Determine the [x, y] coordinate at the center of the cell enclosing the given text.  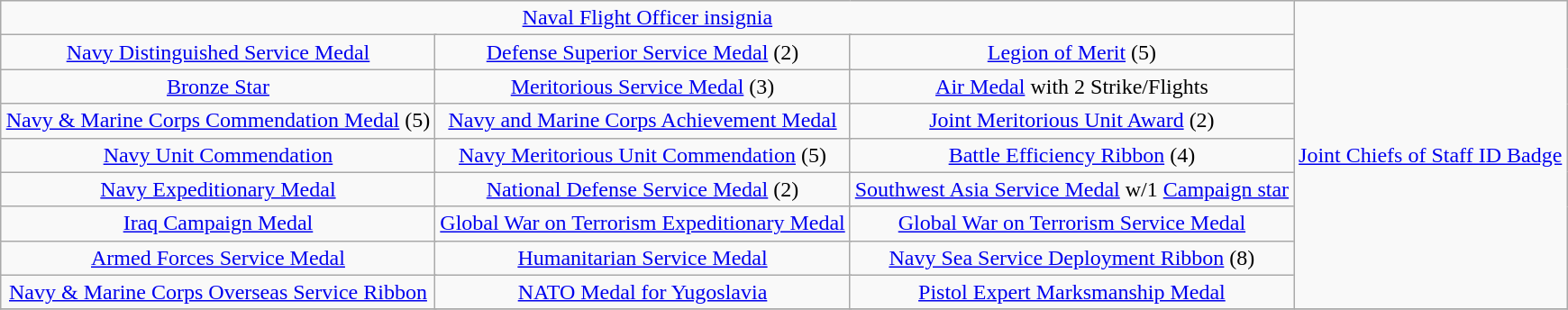
Navy Sea Service Deployment Ribbon (8) [1071, 258]
Navy & Marine Corps Commendation Medal (5) [218, 121]
Humanitarian Service Medal [643, 258]
Southwest Asia Service Medal w/1 Campaign star [1071, 189]
Joint Meritorious Unit Award (2) [1071, 121]
Bronze Star [218, 87]
Iraq Campaign Medal [218, 223]
Joint Chiefs of Staff ID Badge [1431, 155]
Air Medal with 2 Strike/Flights [1071, 87]
Global War on Terrorism Service Medal [1071, 223]
Naval Flight Officer insignia [647, 18]
Navy & Marine Corps Overseas Service Ribbon [218, 292]
Armed Forces Service Medal [218, 258]
Navy Unit Commendation [218, 155]
Global War on Terrorism Expeditionary Medal [643, 223]
Navy Expeditionary Medal [218, 189]
Navy Distinguished Service Medal [218, 52]
Defense Superior Service Medal (2) [643, 52]
Battle Efficiency Ribbon (4) [1071, 155]
National Defense Service Medal (2) [643, 189]
NATO Medal for Yugoslavia [643, 292]
Meritorious Service Medal (3) [643, 87]
Navy and Marine Corps Achievement Medal [643, 121]
Pistol Expert Marksmanship Medal [1071, 292]
Navy Meritorious Unit Commendation (5) [643, 155]
Legion of Merit (5) [1071, 52]
